Locate the cell with the specified text and output its (X, Y) center coordinate. 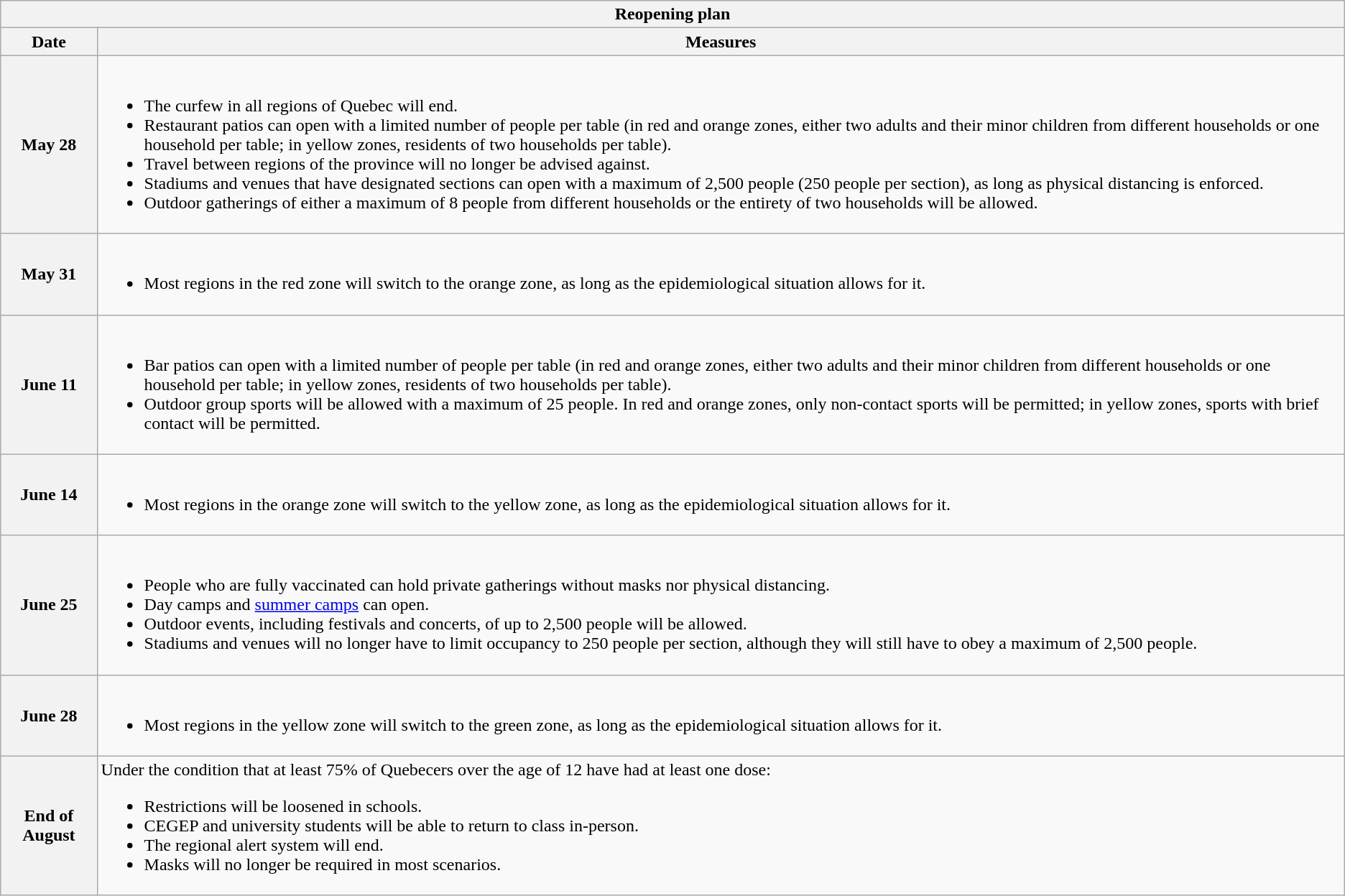
May 28 (49, 144)
June 14 (49, 494)
Measures (721, 42)
Date (49, 42)
Most regions in the orange zone will switch to the yellow zone, as long as the epidemiological situation allows for it. (721, 494)
End of August (49, 826)
June 11 (49, 384)
June 28 (49, 716)
Reopening plan (672, 14)
Most regions in the red zone will switch to the orange zone, as long as the epidemiological situation allows for it. (721, 274)
June 25 (49, 605)
Most regions in the yellow zone will switch to the green zone, as long as the epidemiological situation allows for it. (721, 716)
May 31 (49, 274)
